Determine the [x, y] coordinate at the center of the cell enclosing the given text.  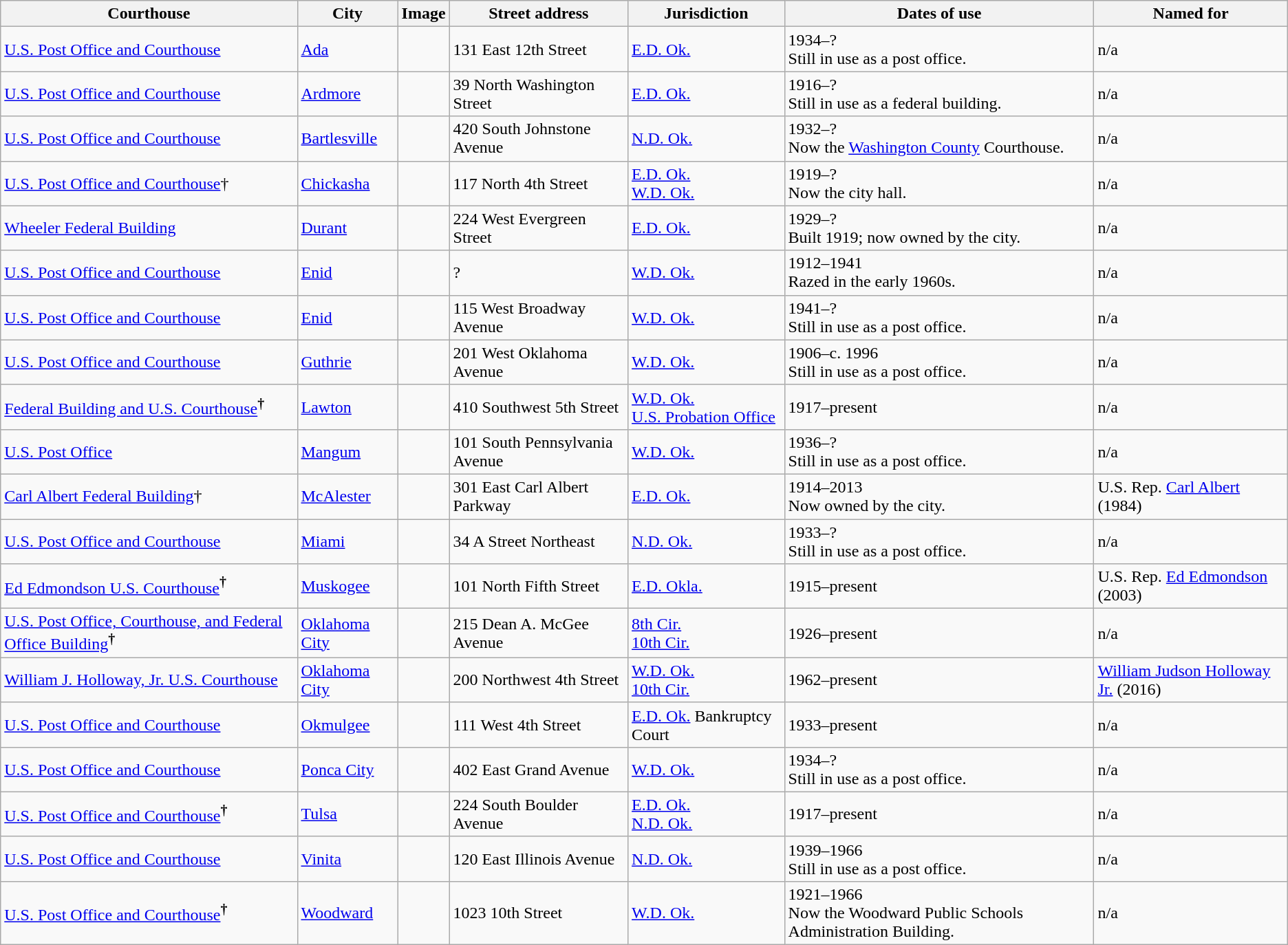
Woodward [347, 913]
Image [424, 14]
1914–2013Now owned by the city. [939, 497]
Tulsa [347, 814]
1939–1966Still in use as a post office. [939, 858]
1916–?Still in use as a federal building. [939, 94]
W.D. Ok.10th Cir. [706, 680]
101 South Pennsylvania Avenue [539, 451]
224 South Boulder Avenue [539, 814]
115 West Broadway Avenue [539, 318]
City [347, 14]
Guthrie [347, 362]
Miami [347, 541]
? [539, 272]
1933–?Still in use as a post office. [939, 541]
E.D. Okla. [706, 586]
U.S. Rep. Ed Edmondson (2003) [1190, 586]
E.D. Ok. Bankruptcy Court [706, 725]
Durant [347, 228]
111 West 4th Street [539, 725]
410 Southwest 5th Street [539, 407]
1906–c. 1996Still in use as a post office. [939, 362]
McAlester [347, 497]
201 West Oklahoma Avenue [539, 362]
E.D. Ok.N.D. Ok. [706, 814]
1023 10th Street [539, 913]
Bartlesville [347, 139]
1929–?Built 1919; now owned by the city. [939, 228]
39 North Washington Street [539, 94]
Muskogee [347, 586]
101 North Fifth Street [539, 586]
1962–present [939, 680]
E.D. Ok.W.D. Ok. [706, 183]
Jurisdiction [706, 14]
131 East 12th Street [539, 50]
420 South Johnstone Avenue [539, 139]
120 East Illinois Avenue [539, 858]
William J. Holloway, Jr. U.S. Courthouse [149, 680]
34 A Street Northeast [539, 541]
402 East Grand Avenue [539, 769]
Vinita [347, 858]
Ed Edmondson U.S. Courthouse† [149, 586]
Chickasha [347, 183]
215 Dean A. McGee Avenue [539, 633]
Named for [1190, 14]
1921–1966Now the Woodward Public Schools Administration Building. [939, 913]
U.S. Rep. Carl Albert (1984) [1190, 497]
Mangum [347, 451]
Courthouse [149, 14]
W.D. Ok.U.S. Probation Office [706, 407]
8th Cir.10th Cir. [706, 633]
Ada [347, 50]
1926–present [939, 633]
U.S. Post Office, Courthouse, and Federal Office Building† [149, 633]
1933–present [939, 725]
U.S. Post Office [149, 451]
1915–present [939, 586]
Wheeler Federal Building [149, 228]
William Judson Holloway Jr. (2016) [1190, 680]
224 West Evergreen Street [539, 228]
1936–?Still in use as a post office. [939, 451]
1932–?Now the Washington County Courthouse. [939, 139]
Ponca City [347, 769]
1912–1941Razed in the early 1960s. [939, 272]
Street address [539, 14]
200 Northwest 4th Street [539, 680]
1919–?Now the city hall. [939, 183]
Federal Building and U.S. Courthouse† [149, 407]
Dates of use [939, 14]
Lawton [347, 407]
Okmulgee [347, 725]
301 East Carl Albert Parkway [539, 497]
1941–?Still in use as a post office. [939, 318]
Ardmore [347, 94]
Carl Albert Federal Building† [149, 497]
117 North 4th Street [539, 183]
